From the cell containing the given text, extract its center point as (x, y) coordinate. 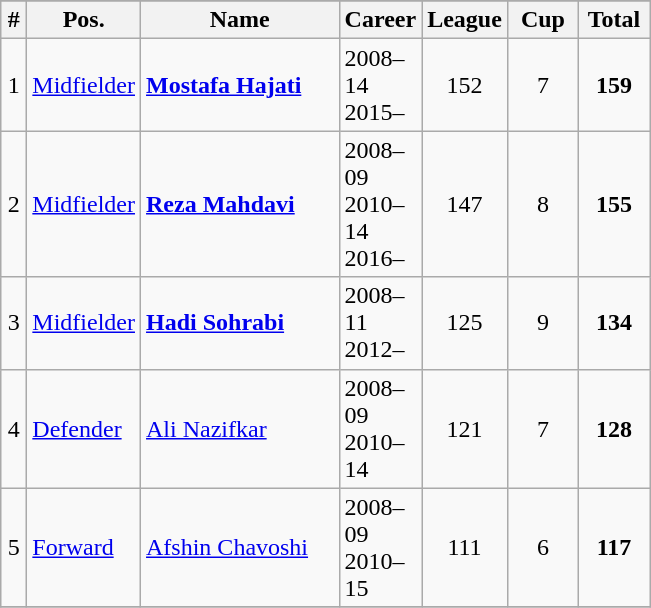
Name (240, 20)
111 (465, 548)
121 (465, 428)
159 (614, 85)
Afshin Chavoshi (240, 548)
9 (542, 323)
Defender (84, 428)
5 (14, 548)
2008–092010–15 (380, 548)
2008–112012– (380, 323)
147 (465, 204)
League (465, 20)
2 (14, 204)
125 (465, 323)
Mostafa Hajati (240, 85)
3 (14, 323)
134 (614, 323)
4 (14, 428)
117 (614, 548)
Hadi Sohrabi (240, 323)
152 (465, 85)
Ali Nazifkar (240, 428)
Reza Mahdavi (240, 204)
# (14, 20)
Cup (542, 20)
2008–092010–14 (380, 428)
1 (14, 85)
Pos. (84, 20)
128 (614, 428)
155 (614, 204)
6 (542, 548)
8 (542, 204)
Total (614, 20)
2008–092010–142016– (380, 204)
Career (380, 20)
Forward (84, 548)
2008–142015– (380, 85)
